Return the (x, y) coordinate for the center point of the cell that contains the specified text.  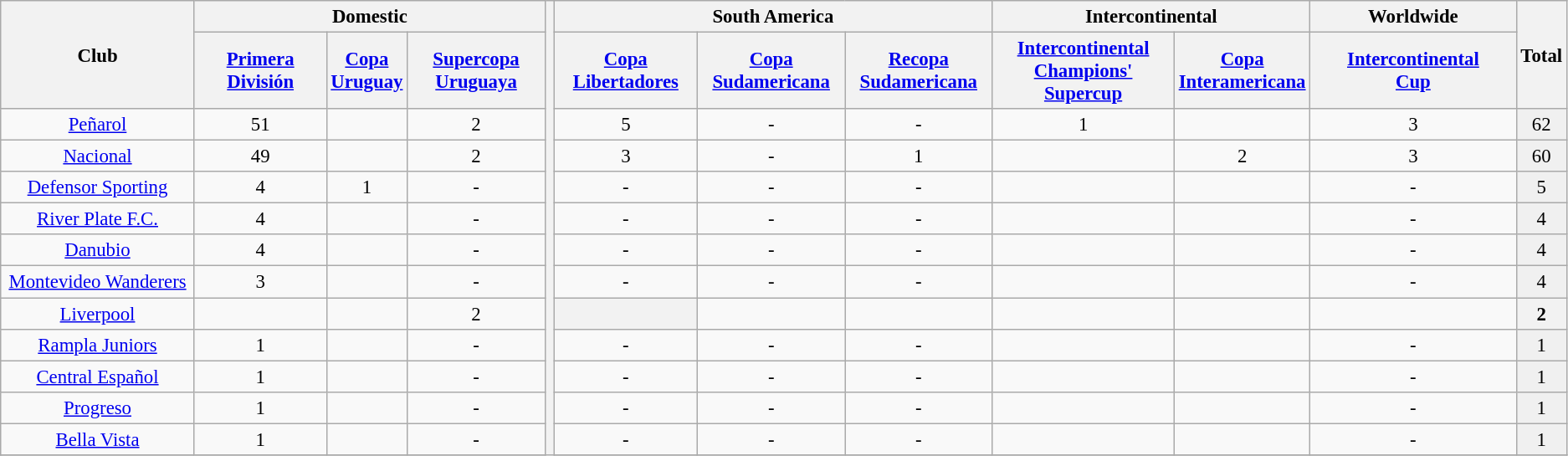
Domestic (370, 17)
60 (1541, 156)
Central Español (98, 377)
Club (98, 55)
Copa Sudamericana (771, 71)
Primera División (260, 71)
Intercontinental Cup (1413, 71)
Copa Interamericana (1242, 71)
Danubio (98, 250)
Recopa Sudamericana (919, 71)
Intercontinental (1151, 17)
Montevideo Wanderers (98, 282)
Copa Uruguay (366, 71)
62 (1541, 125)
Liverpool (98, 314)
Nacional (98, 156)
Progreso (98, 407)
Worldwide (1413, 17)
Peñarol (98, 125)
Copa Libertadores (626, 71)
Rampla Juniors (98, 345)
South America (773, 17)
Bella Vista (98, 439)
Total (1541, 55)
Defensor Sporting (98, 187)
Intercontinental Champions' Supercup (1084, 71)
51 (260, 125)
49 (260, 156)
Supercopa Uruguaya (477, 71)
River Plate F.C. (98, 219)
